Return the (X, Y) coordinate for the center point of the cell that contains the specified text.  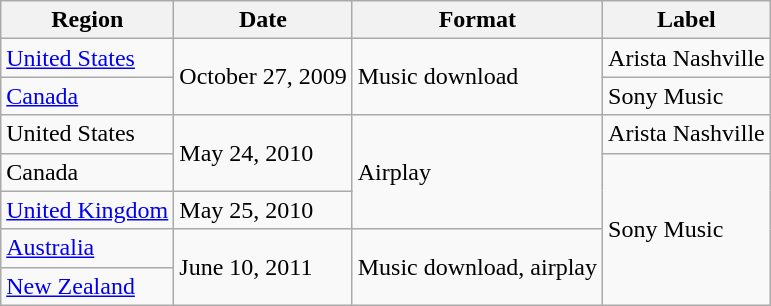
Date (263, 20)
Music download, airplay (477, 267)
Region (88, 20)
New Zealand (88, 286)
May 24, 2010 (263, 153)
Music download (477, 77)
June 10, 2011 (263, 267)
October 27, 2009 (263, 77)
May 25, 2010 (263, 210)
Format (477, 20)
Australia (88, 248)
United Kingdom (88, 210)
Label (687, 20)
Airplay (477, 172)
